Output the [x, y] coordinate of the center of the cell containing the given text.  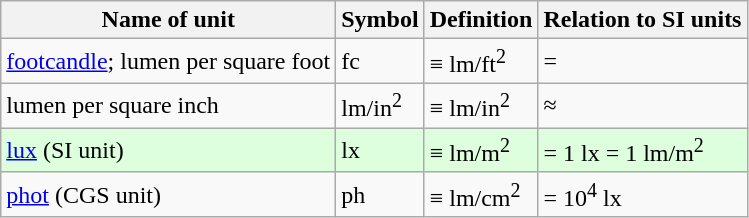
≈ [642, 106]
ph [380, 194]
≡ lm/in2 [481, 106]
Definition [481, 20]
Symbol [380, 20]
lx [380, 150]
≡ lm/m2 [481, 150]
footcandle; lumen per square foot [168, 62]
lux (SI unit) [168, 150]
fc [380, 62]
lumen per square inch [168, 106]
lm/in2 [380, 106]
≡ lm/cm2 [481, 194]
= 104 lx [642, 194]
phot (CGS unit) [168, 194]
= [642, 62]
≡ lm/ft2 [481, 62]
Relation to SI units [642, 20]
Name of unit [168, 20]
= 1 lx = 1 lm/m2 [642, 150]
